Locate the cell with the specified text and output its (x, y) center coordinate. 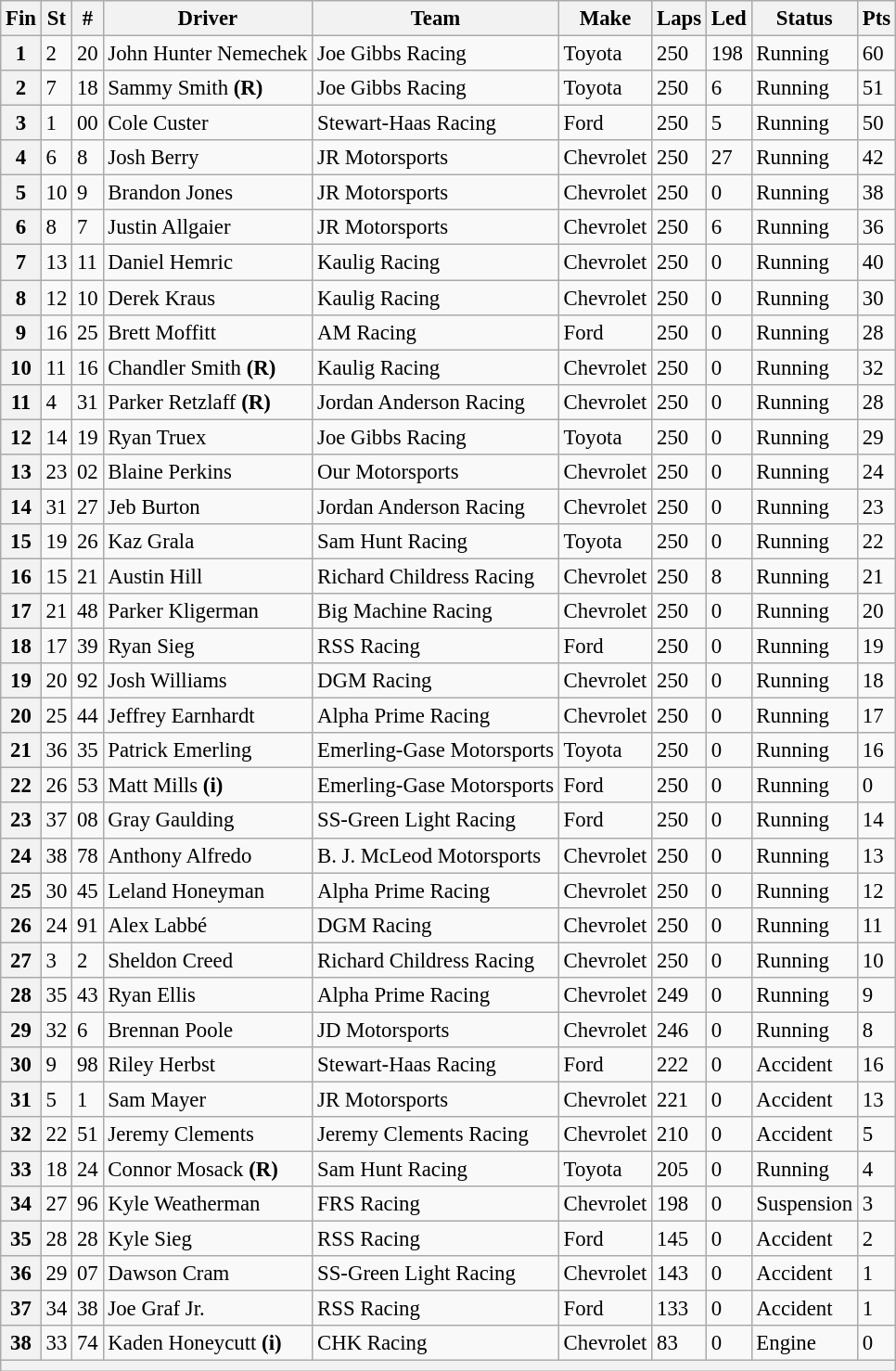
Pts (876, 19)
145 (679, 1239)
205 (679, 1170)
08 (87, 821)
222 (679, 1065)
43 (87, 995)
Justin Allgaier (208, 227)
Brett Moffitt (208, 332)
CHK Racing (436, 1344)
50 (876, 123)
40 (876, 263)
Status (804, 19)
Sammy Smith (R) (208, 88)
249 (679, 995)
78 (87, 855)
Kyle Weatherman (208, 1204)
210 (679, 1134)
Jeremy Clements (208, 1134)
JD Motorsports (436, 1030)
92 (87, 681)
Sheldon Creed (208, 960)
Blaine Perkins (208, 472)
Big Machine Racing (436, 611)
143 (679, 1274)
07 (87, 1274)
Laps (679, 19)
Derek Kraus (208, 298)
39 (87, 647)
45 (87, 891)
Kyle Sieg (208, 1239)
Cole Custer (208, 123)
221 (679, 1099)
Ryan Truex (208, 437)
Matt Mills (i) (208, 786)
Jeremy Clements Racing (436, 1134)
98 (87, 1065)
Kaden Honeycutt (i) (208, 1344)
FRS Racing (436, 1204)
B. J. McLeod Motorsports (436, 855)
Jeb Burton (208, 506)
Chandler Smith (R) (208, 367)
91 (87, 925)
Engine (804, 1344)
02 (87, 472)
Ryan Ellis (208, 995)
Daniel Hemric (208, 263)
48 (87, 611)
133 (679, 1309)
Kaz Grala (208, 542)
Connor Mosack (R) (208, 1170)
Led (729, 19)
Team (436, 19)
Parker Kligerman (208, 611)
Fin (21, 19)
# (87, 19)
Austin Hill (208, 576)
Patrick Emerling (208, 750)
Anthony Alfredo (208, 855)
Josh Berry (208, 158)
Leland Honeyman (208, 891)
Parker Retzlaff (R) (208, 402)
St (56, 19)
246 (679, 1030)
Brandon Jones (208, 193)
Alex Labbé (208, 925)
Jeffrey Earnhardt (208, 716)
Dawson Cram (208, 1274)
Make (605, 19)
Brennan Poole (208, 1030)
AM Racing (436, 332)
Driver (208, 19)
Ryan Sieg (208, 647)
John Hunter Nemechek (208, 54)
Gray Gaulding (208, 821)
Our Motorsports (436, 472)
Sam Mayer (208, 1099)
96 (87, 1204)
00 (87, 123)
Suspension (804, 1204)
83 (679, 1344)
Josh Williams (208, 681)
42 (876, 158)
Joe Graf Jr. (208, 1309)
Riley Herbst (208, 1065)
44 (87, 716)
60 (876, 54)
74 (87, 1344)
53 (87, 786)
